Provide the (x, y) coordinate of the cell's center where the given text is located.  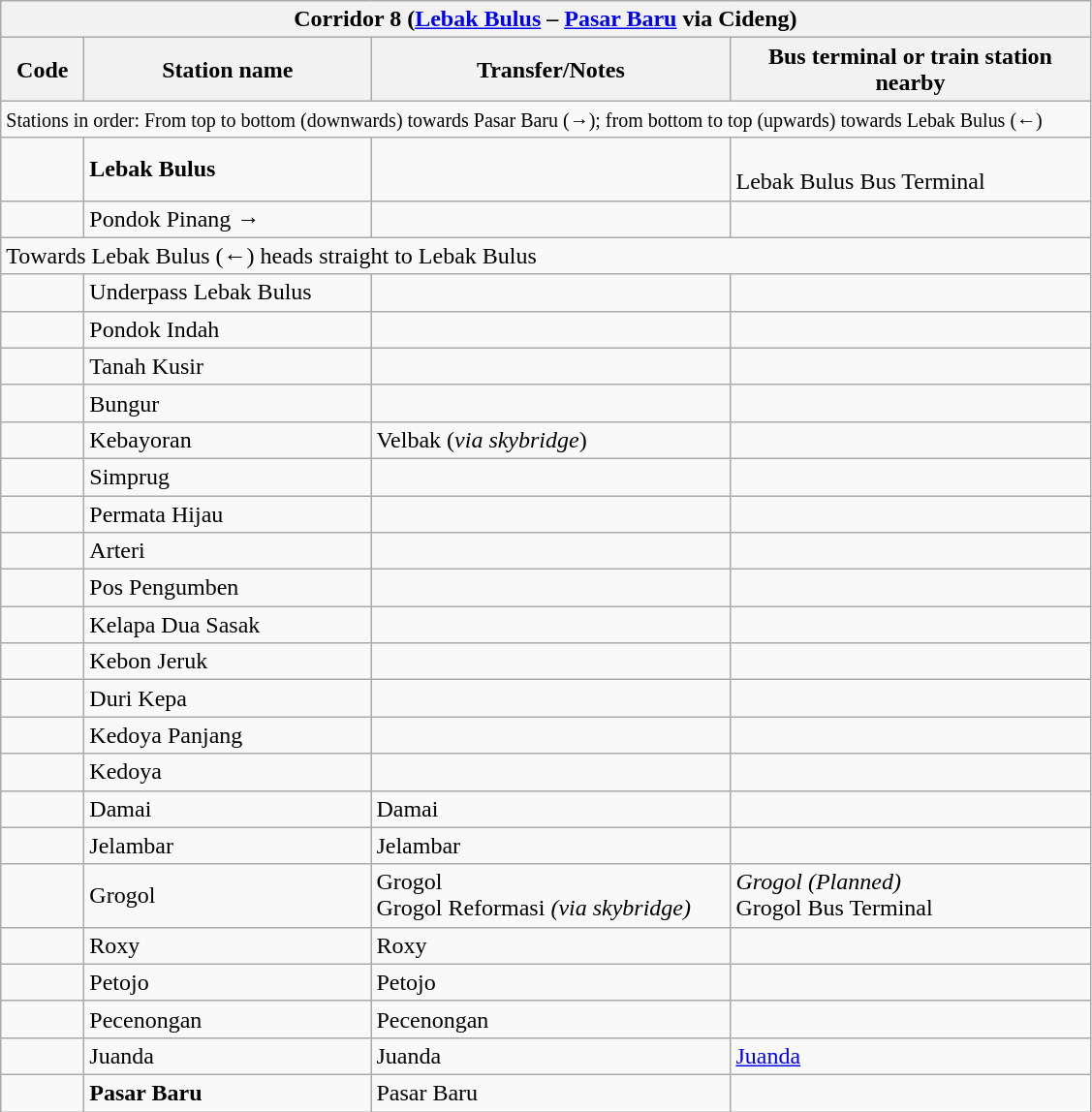
Bus terminal or train station nearby (911, 70)
Tanah Kusir (228, 366)
Duri Kepa (228, 698)
Kebayoran (228, 440)
Stations in order: From top to bottom (downwards) towards Pasar Baru (→); from bottom to top (upwards) towards Lebak Bulus (←) (546, 119)
Bungur (228, 403)
Kedoya (228, 772)
Pondok Pinang → (228, 219)
Underpass Lebak Bulus (228, 293)
Pondok Indah (228, 329)
Grogol Grogol Reformasi (via skybridge) (550, 895)
Permata Hijau (228, 514)
Simprug (228, 477)
Kebon Jeruk (228, 662)
Station name (228, 70)
Velbak (via skybridge) (550, 440)
Corridor 8 (Lebak Bulus – Pasar Baru via Cideng) (546, 19)
Code (43, 70)
Kedoya Panjang (228, 735)
Towards Lebak Bulus (←) heads straight to Lebak Bulus (546, 256)
Lebak Bulus (228, 169)
Pos Pengumben (228, 588)
Grogol (228, 895)
Grogol (Planned) Grogol Bus Terminal (911, 895)
Arteri (228, 551)
Transfer/Notes (550, 70)
Kelapa Dua Sasak (228, 625)
Lebak Bulus Bus Terminal (911, 169)
